Identify which cell holds the provided text, then report its [X, Y] central coordinate. 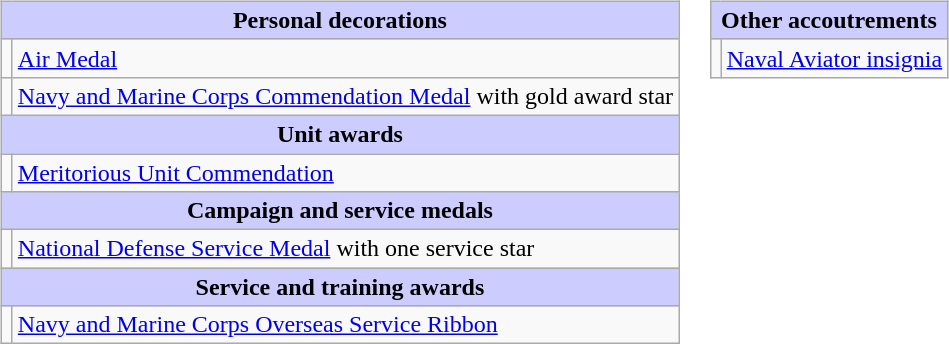
Campaign and service medals [340, 211]
Personal decorations [340, 20]
Naval Aviator insignia [834, 58]
Air Medal [345, 58]
Navy and Marine Corps Overseas Service Ribbon [345, 325]
Navy and Marine Corps Commendation Medal with gold award star [345, 96]
Meritorious Unit Commendation [345, 173]
Unit awards [340, 134]
National Defense Service Medal with one service star [345, 249]
Other accoutrements [829, 20]
Service and training awards [340, 287]
